Scan for the cell matching the given text and deliver its (x, y) coordinate at center. 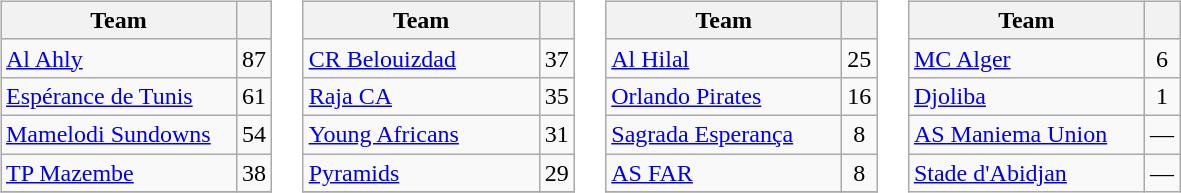
Orlando Pirates (724, 96)
Espérance de Tunis (118, 96)
Raja CA (421, 96)
1 (1162, 96)
29 (556, 173)
Al Ahly (118, 58)
CR Belouizdad (421, 58)
6 (1162, 58)
38 (254, 173)
Stade d'Abidjan (1026, 173)
Sagrada Esperança (724, 134)
54 (254, 134)
35 (556, 96)
MC Alger (1026, 58)
Mamelodi Sundowns (118, 134)
16 (860, 96)
87 (254, 58)
61 (254, 96)
25 (860, 58)
TP Mazembe (118, 173)
Al Hilal (724, 58)
AS Maniema Union (1026, 134)
AS FAR (724, 173)
31 (556, 134)
Pyramids (421, 173)
Young Africans (421, 134)
Djoliba (1026, 96)
37 (556, 58)
